Find where the given text appears and provide that cell's center as (x, y) coordinate. 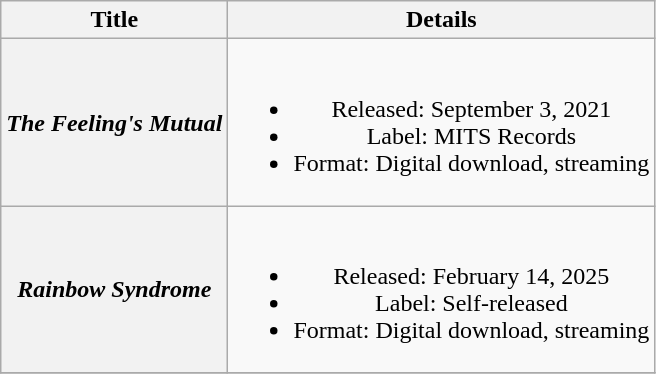
Details (442, 20)
Released: February 14, 2025Label: Self-releasedFormat: Digital download, streaming (442, 290)
Released: September 3, 2021Label: MITS RecordsFormat: Digital download, streaming (442, 122)
Rainbow Syndrome (114, 290)
Title (114, 20)
The Feeling's Mutual (114, 122)
